Output the (X, Y) coordinate of the center of the cell containing the given text.  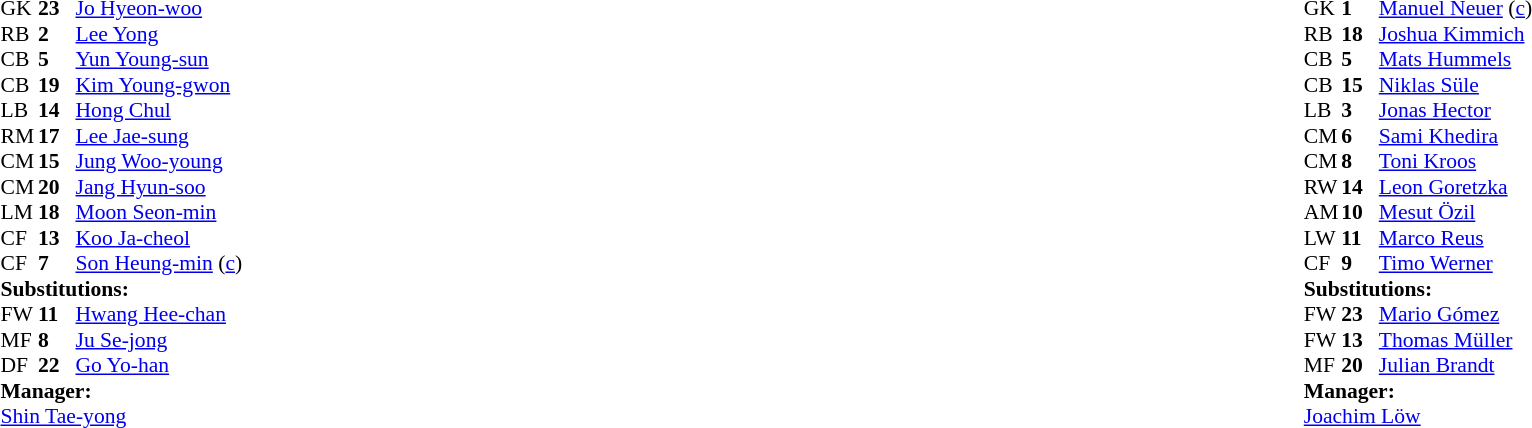
Kim Young-gwon (160, 85)
RM (19, 136)
17 (57, 136)
Hwang Hee-chan (160, 315)
Ju Se-jong (160, 340)
Hong Chul (160, 111)
RW (1323, 187)
Mario Gómez (1456, 315)
Marco Reus (1456, 238)
DF (19, 365)
Yun Young-sun (160, 59)
Son Heung-min (c) (160, 263)
Jang Hyun-soo (160, 187)
6 (1360, 136)
Leon Goretzka (1456, 187)
10 (1360, 213)
Julian Brandt (1456, 365)
Sami Khedira (1456, 136)
23 (1360, 315)
Thomas Müller (1456, 340)
2 (57, 34)
AM (1323, 213)
7 (57, 263)
19 (57, 85)
Moon Seon-min (160, 213)
22 (57, 365)
Mesut Özil (1456, 213)
Timo Werner (1456, 263)
9 (1360, 263)
Jonas Hector (1456, 111)
Jung Woo-young (160, 161)
Joshua Kimmich (1456, 34)
3 (1360, 111)
Go Yo-han (160, 365)
Lee Jae-sung (160, 136)
Niklas Süle (1456, 85)
LM (19, 213)
LW (1323, 238)
Koo Ja-cheol (160, 238)
Mats Hummels (1456, 59)
Toni Kroos (1456, 161)
Lee Yong (160, 34)
